Search for the cell housing the specified text and yield its (X, Y) center coordinate. 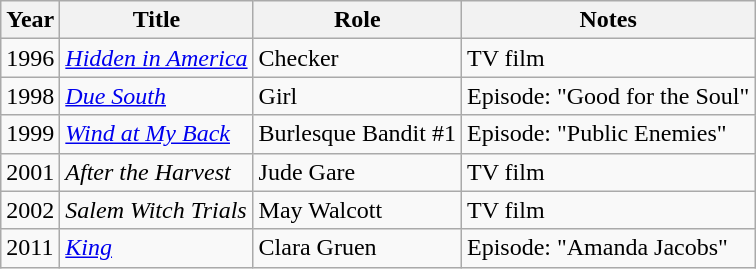
Checker (357, 58)
May Walcott (357, 210)
Jude Gare (357, 172)
Wind at My Back (156, 134)
Title (156, 20)
2002 (30, 210)
King (156, 248)
Salem Witch Trials (156, 210)
Episode: "Good for the Soul" (608, 96)
Notes (608, 20)
Episode: "Amanda Jacobs" (608, 248)
2001 (30, 172)
Girl (357, 96)
Episode: "Public Enemies" (608, 134)
Due South (156, 96)
1996 (30, 58)
Clara Gruen (357, 248)
Role (357, 20)
After the Harvest (156, 172)
Hidden in America (156, 58)
Burlesque Bandit #1 (357, 134)
1999 (30, 134)
Year (30, 20)
1998 (30, 96)
2011 (30, 248)
